For the text-containing cell, return its midpoint in (X, Y) coordinate format. 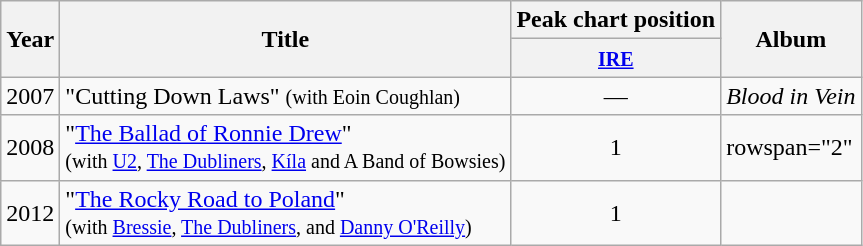
— (616, 96)
IRE (616, 58)
Peak chart position (616, 20)
"The Rocky Road to Poland" (with Bressie, The Dubliners, and Danny O'Reilly) (286, 212)
Album (791, 39)
Blood in Vein (791, 96)
"The Ballad of Ronnie Drew" (with U2, The Dubliners, Kíla and A Band of Bowsies) (286, 148)
2008 (30, 148)
rowspan="2" (791, 148)
"Cutting Down Laws" (with Eoin Coughlan) (286, 96)
2007 (30, 96)
2012 (30, 212)
Year (30, 39)
Title (286, 39)
